Scan for the cell matching the given text and deliver its (x, y) coordinate at center. 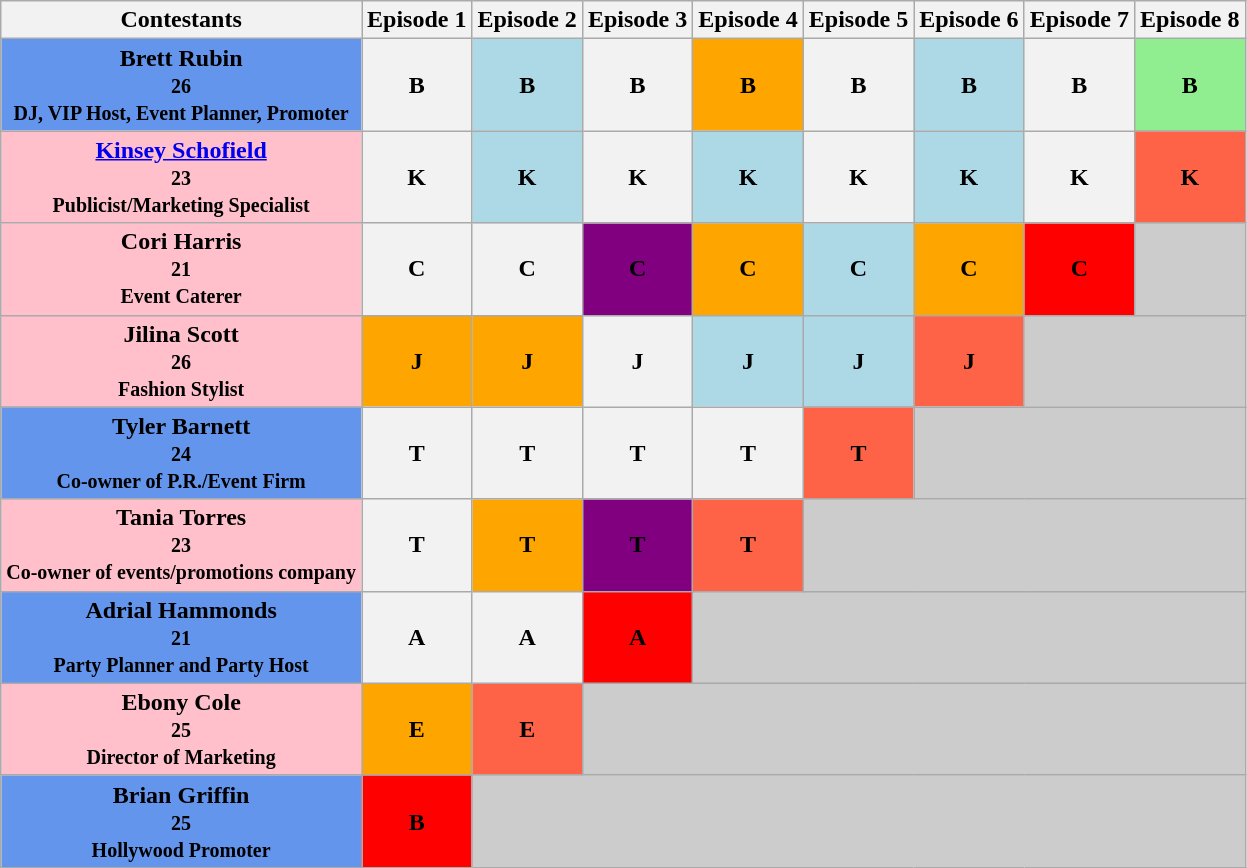
Episode 2 (527, 20)
Kinsey Schofield23Publicist/Marketing Specialist (182, 177)
Brett Rubin26DJ, VIP Host, Event Planner, Promoter (182, 85)
Adrial Hammonds21Party Planner and Party Host (182, 637)
Episode 8 (1190, 20)
Brian Griffin25Hollywood Promoter (182, 821)
Ebony Cole25Director of Marketing (182, 729)
Tania Torres23Co-owner of events/promotions company (182, 545)
Episode 4 (748, 20)
Jilina Scott26Fashion Stylist (182, 361)
Episode 6 (969, 20)
Episode 1 (417, 20)
Episode 3 (637, 20)
Tyler Barnett24Co-owner of P.R./Event Firm (182, 453)
Cori Harris21Event Caterer (182, 269)
Episode 5 (858, 20)
Contestants (182, 20)
Episode 7 (1079, 20)
